Return [X, Y] of the center of cell containing provided text 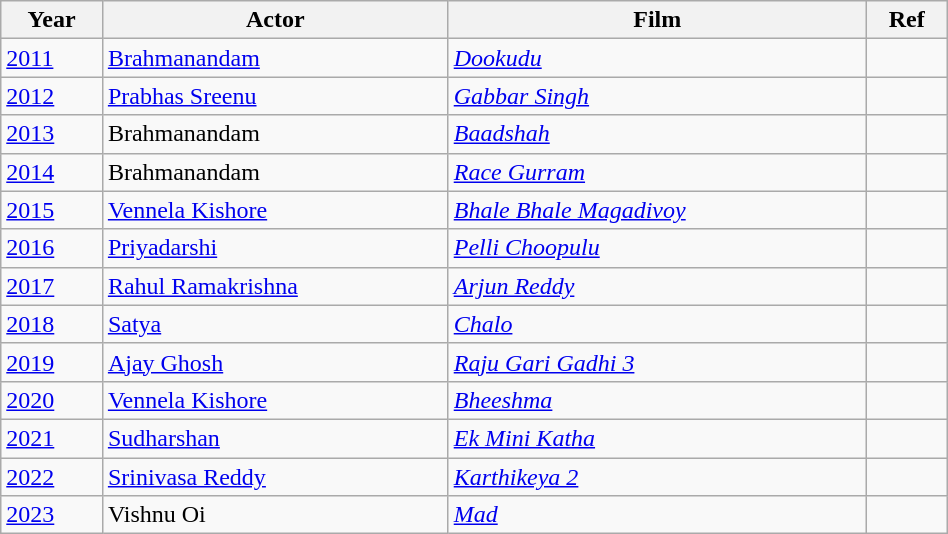
Srinivasa Reddy [275, 477]
Mad [657, 515]
Rahul Ramakrishna [275, 286]
2020 [52, 400]
2019 [52, 362]
Baadshah [657, 134]
Raju Gari Gadhi 3 [657, 362]
Satya [275, 324]
Pelli Choopulu [657, 248]
Bheeshma [657, 400]
2011 [52, 58]
2022 [52, 477]
Film [657, 20]
2013 [52, 134]
2021 [52, 438]
2017 [52, 286]
2016 [52, 248]
2015 [52, 210]
Priyadarshi [275, 248]
Prabhas Sreenu [275, 96]
2014 [52, 172]
Arjun Reddy [657, 286]
Actor [275, 20]
Sudharshan [275, 438]
2012 [52, 96]
Year [52, 20]
Ref [906, 20]
Karthikeya 2 [657, 477]
Race Gurram [657, 172]
Gabbar Singh [657, 96]
2023 [52, 515]
Bhale Bhale Magadivoy [657, 210]
2018 [52, 324]
Chalo [657, 324]
Ajay Ghosh [275, 362]
Ek Mini Katha [657, 438]
Dookudu [657, 58]
Vishnu Oi [275, 515]
